Scan for the cell matching the given text and deliver its (x, y) coordinate at center. 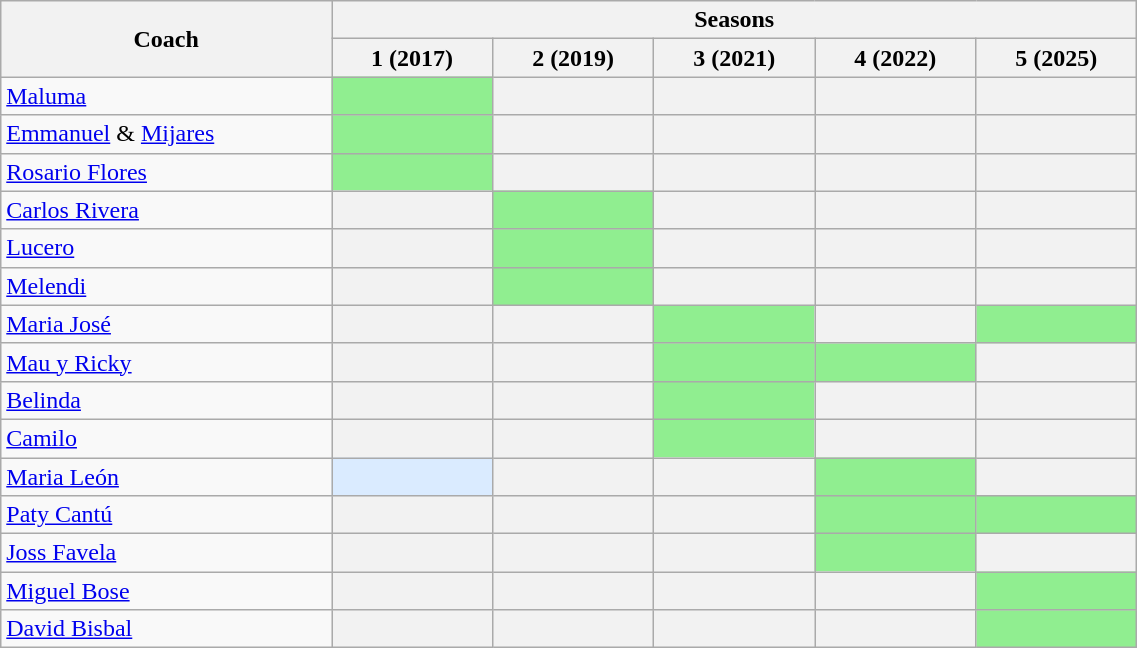
Carlos Rivera (166, 210)
4 (2022) (896, 58)
Maluma (166, 96)
1 (2017) (412, 58)
Miguel Bose (166, 591)
Belinda (166, 400)
Seasons (734, 20)
Emmanuel & Mijares (166, 134)
Rosario Flores (166, 172)
2 (2019) (574, 58)
Lucero (166, 248)
Camilo (166, 438)
David Bisbal (166, 629)
Mau y Ricky (166, 362)
Maria José (166, 324)
Joss Favela (166, 553)
Melendi (166, 286)
3 (2021) (734, 58)
5 (2025) (1056, 58)
Maria León (166, 477)
Coach (166, 39)
Paty Cantú (166, 515)
